Return the [X, Y] coordinate for the center point of the cell that contains the specified text.  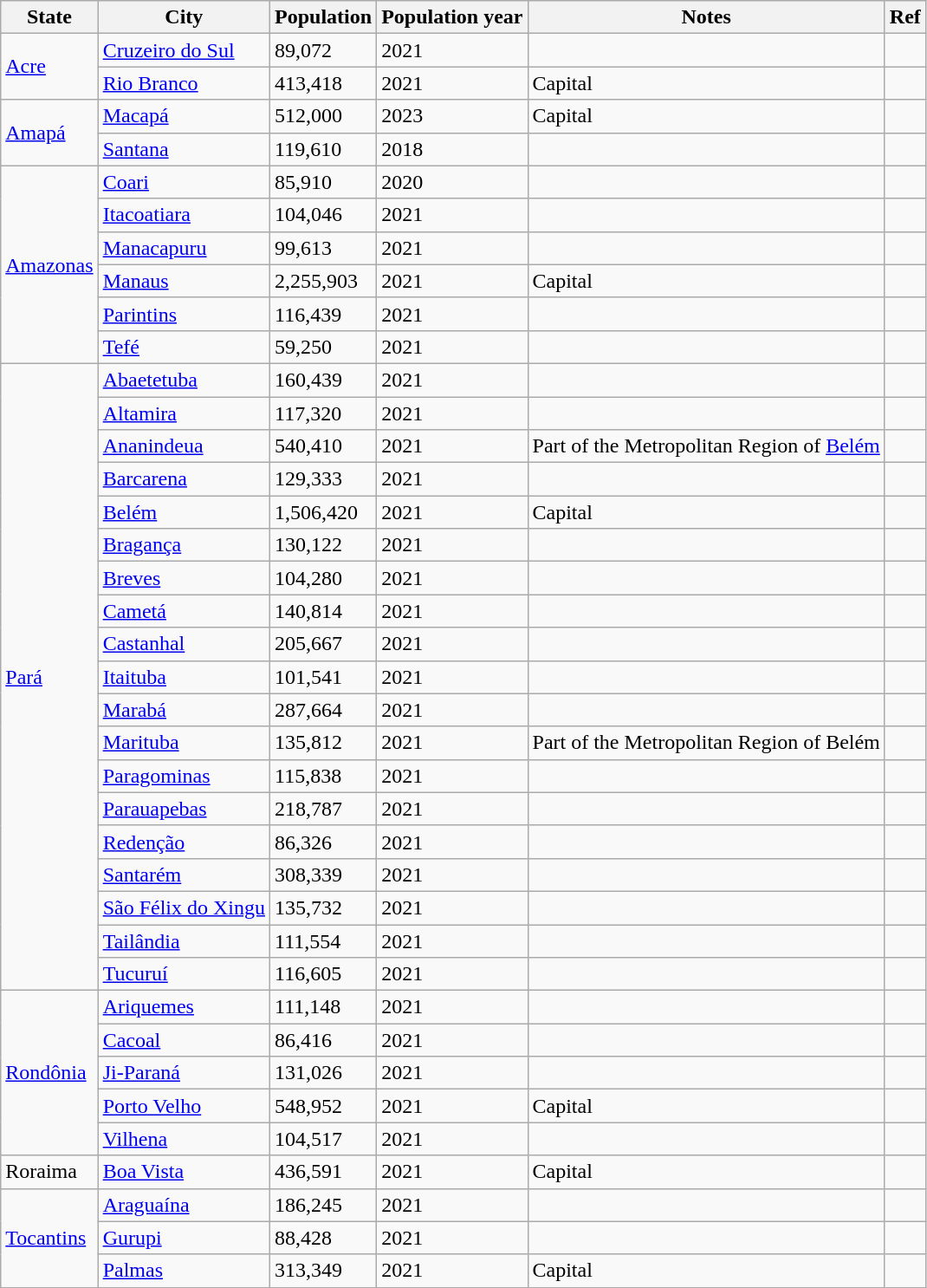
São Félix do Xingu [184, 907]
186,245 [324, 1205]
Rondônia [49, 1073]
130,122 [324, 545]
140,814 [324, 611]
Araguaína [184, 1205]
135,812 [324, 743]
129,333 [324, 479]
Santana [184, 149]
116,605 [324, 974]
59,250 [324, 347]
111,554 [324, 940]
Palmas [184, 1271]
Vilhena [184, 1139]
413,418 [324, 83]
State [49, 17]
86,416 [324, 1040]
Amazonas [49, 264]
Pará [49, 676]
Tefé [184, 347]
Rio Branco [184, 83]
Parintins [184, 314]
Marabá [184, 710]
Manacapuru [184, 248]
Tailândia [184, 940]
512,000 [324, 116]
Tocantins [49, 1238]
1,506,420 [324, 512]
2020 [452, 182]
Redenção [184, 842]
Acre [49, 67]
540,410 [324, 446]
104,280 [324, 578]
Manaus [184, 281]
Coari [184, 182]
Population [324, 17]
2018 [452, 149]
Ji-Paraná [184, 1073]
Notes [706, 17]
Cruzeiro do Sul [184, 50]
313,349 [324, 1271]
548,952 [324, 1106]
89,072 [324, 50]
City [184, 17]
Population year [452, 17]
119,610 [324, 149]
218,787 [324, 809]
Santarém [184, 875]
99,613 [324, 248]
Ref [904, 17]
Altamira [184, 413]
131,026 [324, 1073]
Gurupi [184, 1238]
2023 [452, 116]
Ariquemes [184, 1007]
Cacoal [184, 1040]
2,255,903 [324, 281]
Marituba [184, 743]
86,326 [324, 842]
115,838 [324, 776]
160,439 [324, 380]
Macapá [184, 116]
Barcarena [184, 479]
Parauapebas [184, 809]
111,148 [324, 1007]
88,428 [324, 1238]
Belém [184, 512]
Roraima [49, 1172]
Itaituba [184, 677]
85,910 [324, 182]
436,591 [324, 1172]
135,732 [324, 907]
104,517 [324, 1139]
Itacoatiara [184, 215]
117,320 [324, 413]
205,667 [324, 644]
Breves [184, 578]
Porto Velho [184, 1106]
308,339 [324, 875]
Paragominas [184, 776]
Ananindeua [184, 446]
Boa Vista [184, 1172]
116,439 [324, 314]
287,664 [324, 710]
Tucuruí [184, 974]
Abaetetuba [184, 380]
Bragança [184, 545]
101,541 [324, 677]
104,046 [324, 215]
Amapá [49, 133]
Cametá [184, 611]
Castanhal [184, 644]
